Determine the [X, Y] coordinate at the center of the cell enclosing the given text.  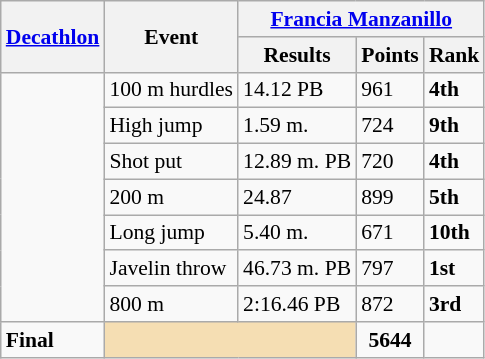
2:16.46 PB [297, 304]
1.59 m. [297, 126]
720 [390, 162]
5th [454, 197]
46.73 m. PB [297, 269]
800 m [171, 304]
961 [390, 90]
Francia Manzanillo [361, 19]
797 [390, 269]
3rd [454, 304]
872 [390, 304]
10th [454, 233]
9th [454, 126]
14.12 PB [297, 90]
Long jump [171, 233]
1st [454, 269]
Javelin throw [171, 269]
Decathlon [53, 36]
671 [390, 233]
Rank [454, 55]
Results [297, 55]
Shot put [171, 162]
High jump [171, 126]
100 m hurdles [171, 90]
5644 [390, 340]
899 [390, 197]
Event [171, 36]
724 [390, 126]
5.40 m. [297, 233]
Points [390, 55]
24.87 [297, 197]
Final [53, 340]
200 m [171, 197]
12.89 m. PB [297, 162]
